From the cell containing the given text, extract its center point as (x, y) coordinate. 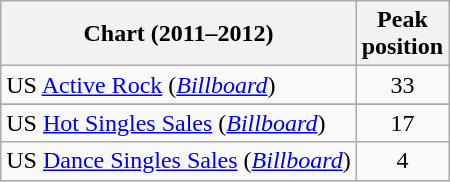
17 (402, 123)
33 (402, 85)
Chart (2011–2012) (178, 34)
US Hot Singles Sales (Billboard) (178, 123)
US Active Rock (Billboard) (178, 85)
4 (402, 161)
Peakposition (402, 34)
US Dance Singles Sales (Billboard) (178, 161)
